Return (x, y) of the center of cell containing provided text 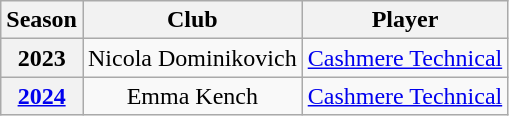
Season (42, 20)
Nicola Dominikovich (192, 58)
2023 (42, 58)
Player (405, 20)
2024 (42, 96)
Emma Kench (192, 96)
Club (192, 20)
